Pinpoint the cell where the given text exists, returning its (X, Y) midpoint coordinate. 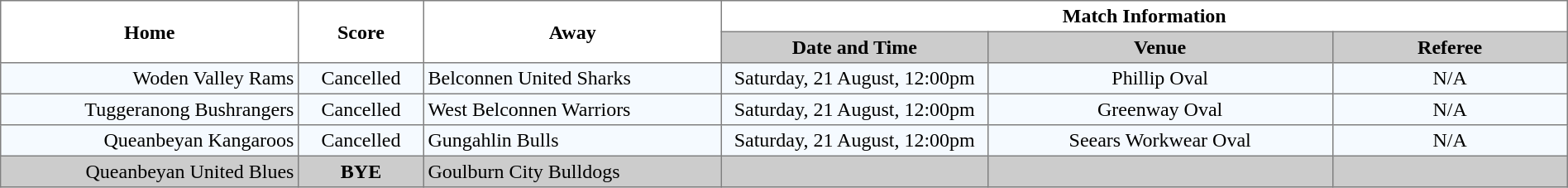
Home (150, 31)
Referee (1450, 47)
Queanbeyan Kangaroos (150, 141)
Date and Time (854, 47)
Tuggeranong Bushrangers (150, 109)
Gungahlin Bulls (572, 141)
Woden Valley Rams (150, 79)
Goulburn City Bulldogs (572, 171)
Queanbeyan United Blues (150, 171)
Away (572, 31)
Score (361, 31)
West Belconnen Warriors (572, 109)
Greenway Oval (1159, 109)
Belconnen United Sharks (572, 79)
Match Information (1145, 17)
Phillip Oval (1159, 79)
Seears Workwear Oval (1159, 141)
Venue (1159, 47)
BYE (361, 171)
